Return [x, y] of the center of cell containing provided text 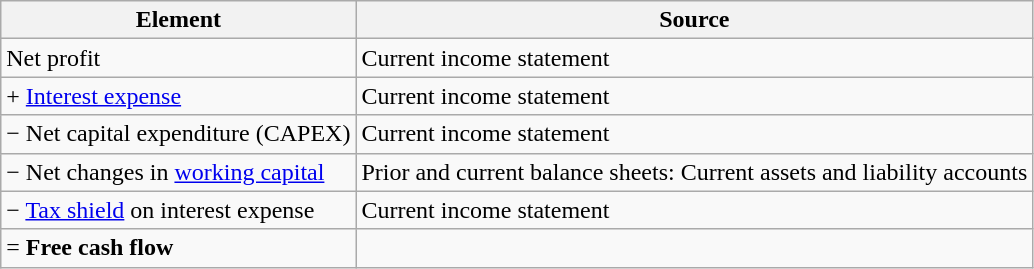
Source [694, 20]
− Net capital expenditure (CAPEX) [178, 134]
Prior and current balance sheets: Current assets and liability accounts [694, 172]
− Net changes in working capital [178, 172]
Net profit [178, 58]
+ Interest expense [178, 96]
= Free cash flow [178, 248]
− Tax shield on interest expense [178, 210]
Element [178, 20]
